Provide the (X, Y) coordinate of the cell's center where the given text is located.  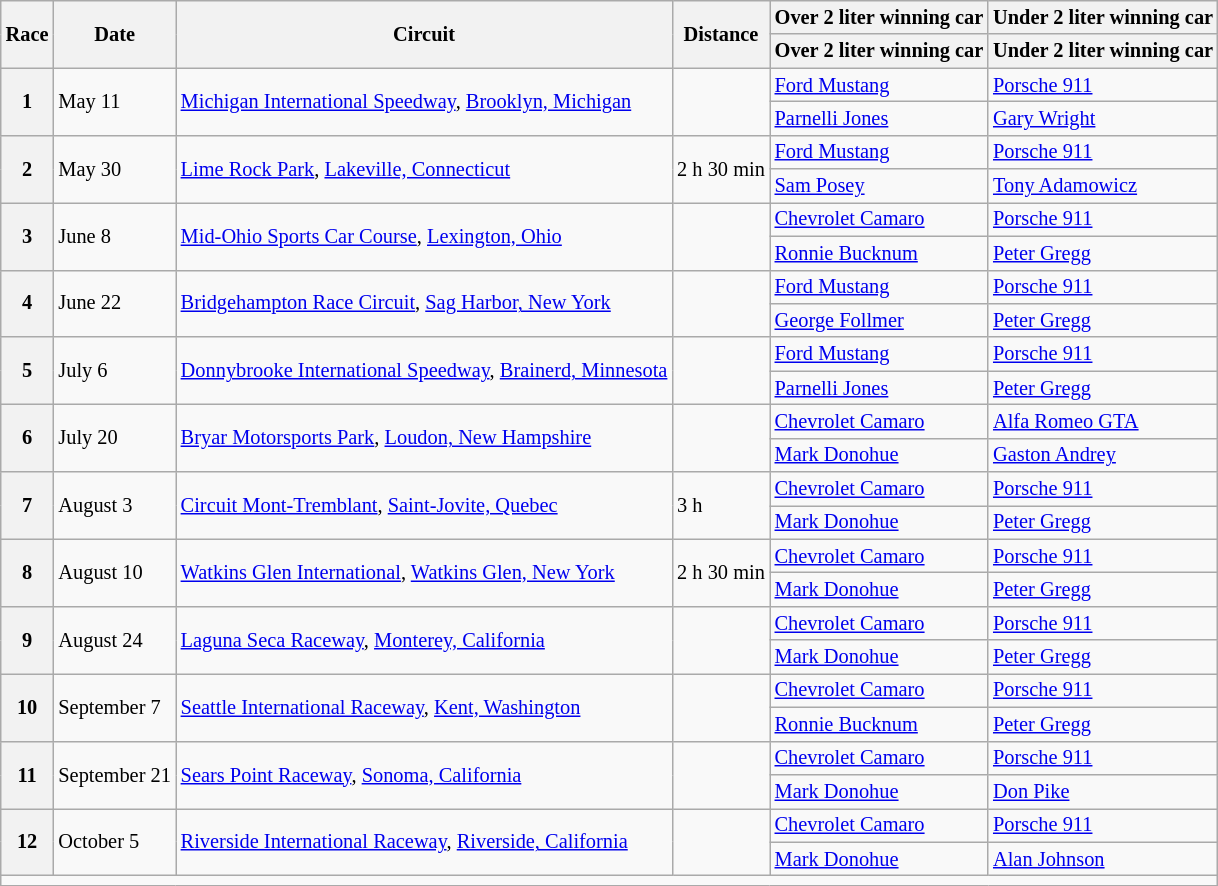
Bridgehampton Race Circuit, Sag Harbor, New York (424, 304)
May 11 (114, 102)
Tony Adamowicz (1103, 186)
Circuit Mont-Tremblant, Saint-Jovite, Quebec (424, 506)
July 6 (114, 370)
Laguna Seca Raceway, Monterey, California (424, 640)
Seattle International Raceway, Kent, Washington (424, 706)
George Follmer (879, 320)
2 (28, 168)
4 (28, 304)
Distance (720, 34)
Race (28, 34)
Gaston Andrey (1103, 455)
October 5 (114, 842)
12 (28, 842)
5 (28, 370)
May 30 (114, 168)
10 (28, 706)
9 (28, 640)
August 3 (114, 506)
Donnybrooke International Speedway, Brainerd, Minnesota (424, 370)
Lime Rock Park, Lakeville, Connecticut (424, 168)
September 7 (114, 706)
Bryar Motorsports Park, Loudon, New Hampshire (424, 438)
Michigan International Speedway, Brooklyn, Michigan (424, 102)
June 8 (114, 236)
11 (28, 774)
Date (114, 34)
8 (28, 572)
September 21 (114, 774)
Riverside International Raceway, Riverside, California (424, 842)
Don Pike (1103, 791)
June 22 (114, 304)
Sam Posey (879, 186)
Mid-Ohio Sports Car Course, Lexington, Ohio (424, 236)
July 20 (114, 438)
6 (28, 438)
Watkins Glen International, Watkins Glen, New York (424, 572)
3 h (720, 506)
Sears Point Raceway, Sonoma, California (424, 774)
August 10 (114, 572)
3 (28, 236)
1 (28, 102)
Alfa Romeo GTA (1103, 421)
Circuit (424, 34)
August 24 (114, 640)
Alan Johnson (1103, 859)
7 (28, 506)
Gary Wright (1103, 118)
